From the cell containing the given text, extract its center point as [x, y] coordinate. 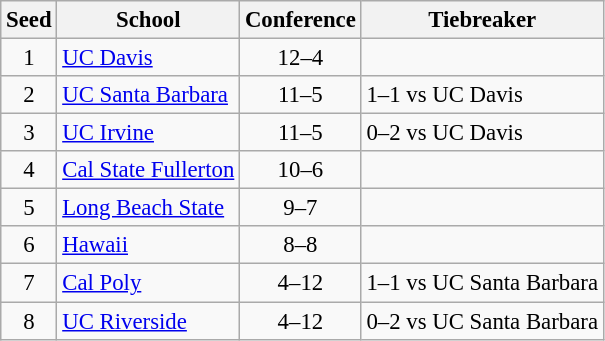
School [148, 20]
1–1 vs UC Davis [482, 95]
6 [29, 245]
Hawaii [148, 245]
12–4 [301, 58]
Tiebreaker [482, 20]
2 [29, 95]
7 [29, 283]
1 [29, 58]
UC Irvine [148, 133]
UC Davis [148, 58]
4 [29, 170]
1–1 vs UC Santa Barbara [482, 283]
0–2 vs UC Santa Barbara [482, 321]
9–7 [301, 208]
5 [29, 208]
Conference [301, 20]
Seed [29, 20]
8–8 [301, 245]
UC Riverside [148, 321]
UC Santa Barbara [148, 95]
10–6 [301, 170]
0–2 vs UC Davis [482, 133]
3 [29, 133]
8 [29, 321]
Cal State Fullerton [148, 170]
Long Beach State [148, 208]
Cal Poly [148, 283]
